From the cell containing the given text, extract its center point as (X, Y) coordinate. 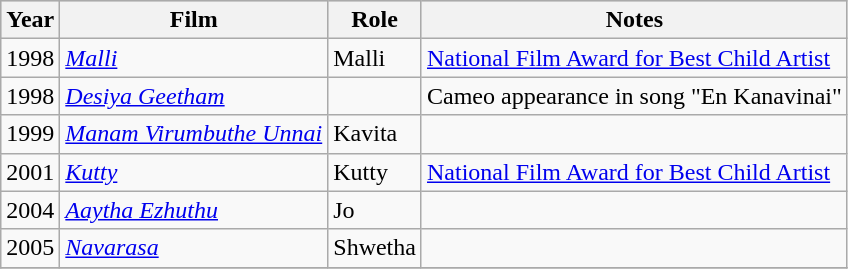
Navarasa (194, 248)
Shwetha (375, 248)
Film (194, 20)
Notes (634, 20)
Jo (375, 210)
1999 (30, 134)
Year (30, 20)
Manam Virumbuthe Unnai (194, 134)
Cameo appearance in song "En Kanavinai" (634, 96)
2001 (30, 172)
Desiya Geetham (194, 96)
2005 (30, 248)
Role (375, 20)
Aaytha Ezhuthu (194, 210)
2004 (30, 210)
Kavita (375, 134)
